Return the [x, y] coordinate for the center point of the cell that contains the specified text.  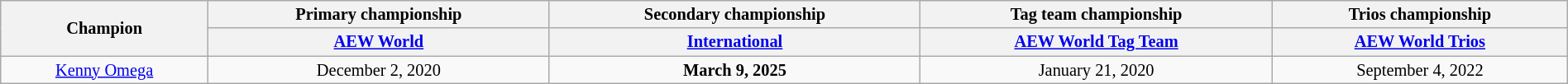
March 9, 2025 [734, 70]
Tag team championship [1097, 14]
Primary championship [379, 14]
AEW World Tag Team [1097, 42]
January 21, 2020 [1097, 70]
International [734, 42]
Trios championship [1421, 14]
Champion [104, 28]
September 4, 2022 [1421, 70]
AEW World [379, 42]
December 2, 2020 [379, 70]
AEW World Trios [1421, 42]
Kenny Omega [104, 70]
Secondary championship [734, 14]
